Identify which cell holds the provided text, then report its (X, Y) central coordinate. 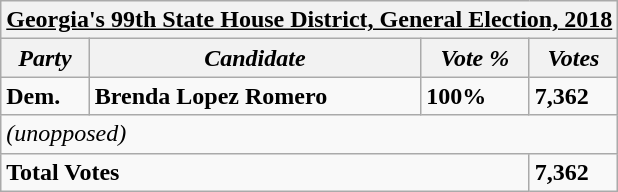
Candidate (254, 58)
Brenda Lopez Romero (254, 96)
(unopposed) (310, 134)
Votes (574, 58)
Georgia's 99th State House District, General Election, 2018 (310, 20)
Vote % (476, 58)
Dem. (45, 96)
Party (45, 58)
100% (476, 96)
Total Votes (265, 172)
